Determine the [x, y] coordinate at the center of the cell enclosing the given text.  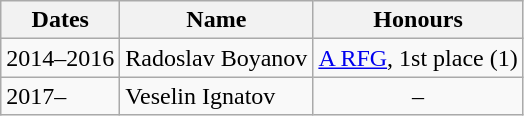
2017– [60, 96]
Dates [60, 20]
Honours [418, 20]
A RFG, 1st place (1) [418, 58]
– [418, 96]
2014–2016 [60, 58]
Veselin Ignatov [216, 96]
Name [216, 20]
Radoslav Boyanov [216, 58]
